Identify which cell holds the provided text, then report its [x, y] central coordinate. 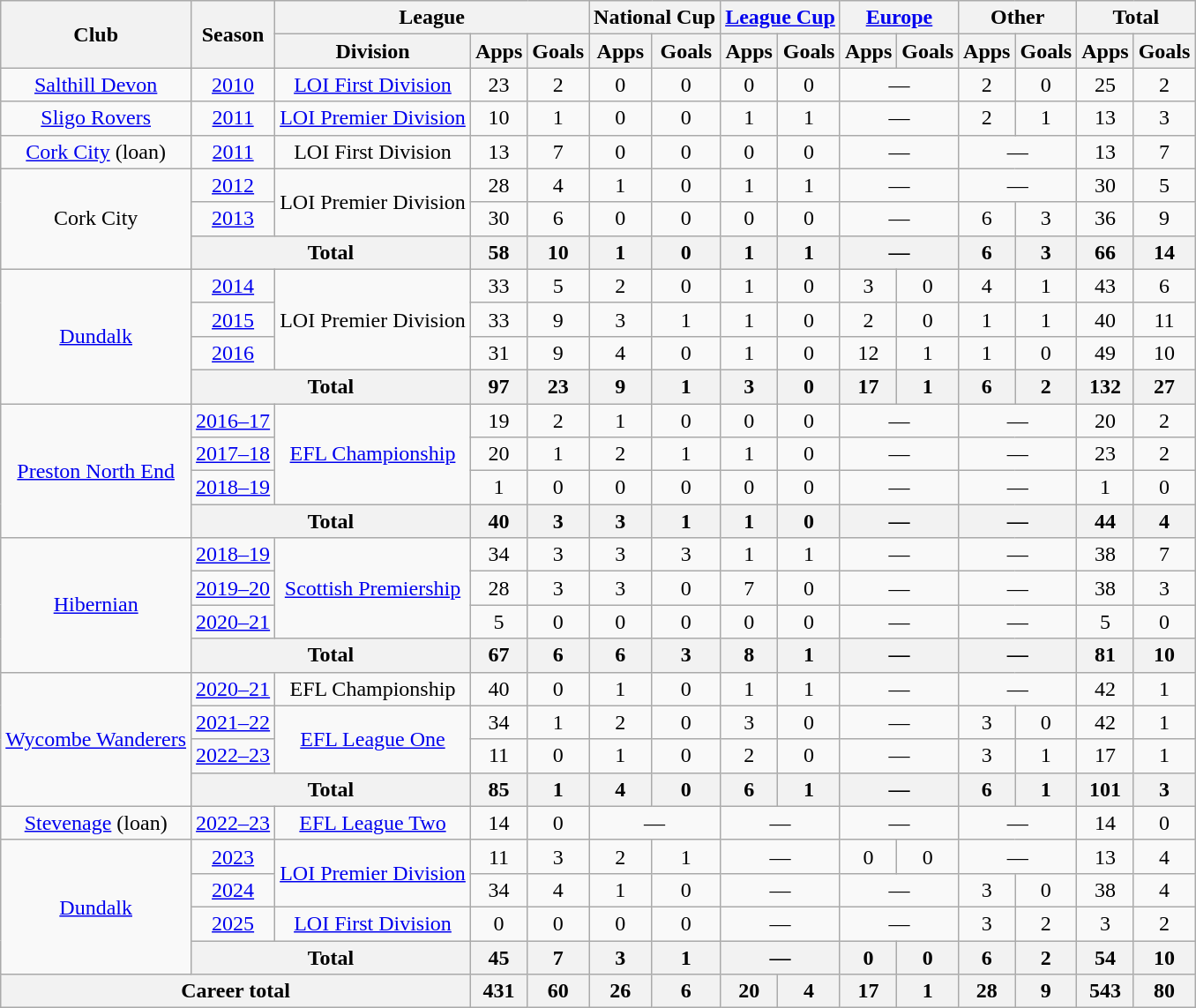
Cork City [96, 219]
2013 [233, 219]
Europe [899, 18]
101 [1105, 789]
2017–18 [233, 454]
Career total [236, 991]
25 [1105, 85]
2016–17 [233, 421]
60 [558, 991]
Season [233, 34]
45 [498, 957]
2021–22 [233, 722]
43 [1105, 286]
Club [96, 34]
League Cup [781, 18]
85 [498, 789]
58 [498, 252]
49 [1105, 353]
44 [1105, 521]
19 [498, 421]
36 [1105, 219]
27 [1164, 386]
2015 [233, 319]
Scottish Premiership [373, 588]
2014 [233, 286]
EFL League One [373, 739]
Stevenage (loan) [96, 823]
Cork City (loan) [96, 152]
Sligo Rovers [96, 118]
Preston North End [96, 471]
12 [868, 353]
54 [1105, 957]
Hibernian [96, 605]
Wycombe Wanderers [96, 739]
97 [498, 386]
League [432, 18]
2010 [233, 85]
Salthill Devon [96, 85]
66 [1105, 252]
431 [498, 991]
2024 [233, 890]
31 [498, 353]
132 [1105, 386]
67 [498, 655]
Other [1018, 18]
EFL League Two [373, 823]
2023 [233, 856]
National Cup [654, 18]
2016 [233, 353]
2025 [233, 923]
Division [373, 51]
80 [1164, 991]
2019–20 [233, 588]
2012 [233, 185]
81 [1105, 655]
26 [621, 991]
543 [1105, 991]
8 [750, 655]
